For the text-containing cell, return its midpoint in [x, y] coordinate format. 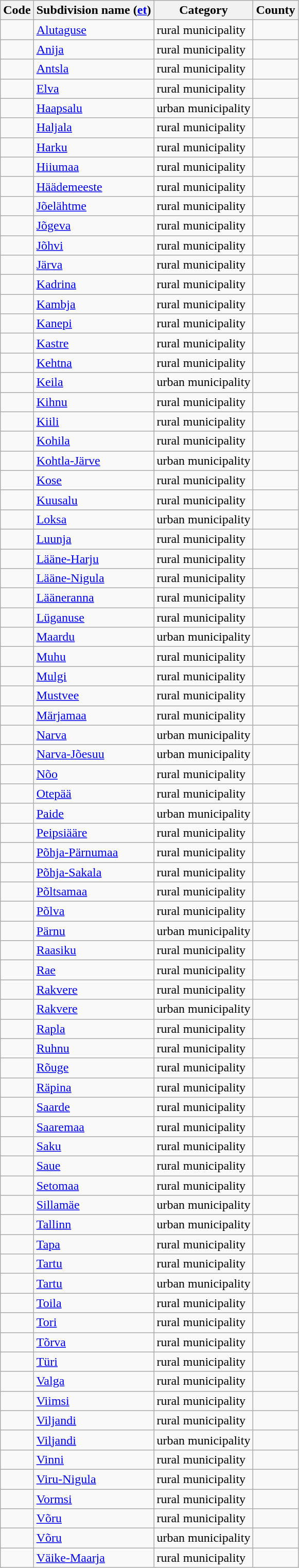
Viimsi [94, 1401]
Luunja [94, 539]
Code [17, 10]
Ruhnu [94, 1048]
Märjamaa [94, 715]
Lääne-Harju [94, 558]
Jõelähtme [94, 206]
Kastre [94, 343]
Haapsalu [94, 108]
Mulgi [94, 676]
Vinni [94, 1459]
Räpina [94, 1087]
Jõhvi [94, 245]
Otepää [94, 794]
Kanepi [94, 324]
Keila [94, 382]
Põltsamaa [94, 892]
Lääne-Nigula [94, 578]
Põhja-Pärnumaa [94, 852]
Muhu [94, 657]
Saku [94, 1146]
Kambja [94, 304]
Tõrva [94, 1342]
Tallinn [94, 1225]
Häädemeeste [94, 186]
Kiili [94, 421]
Kihnu [94, 402]
Rõuge [94, 1068]
Saarde [94, 1107]
Nõo [94, 774]
Subdivision name (et) [94, 10]
Viru-Nigula [94, 1479]
Anija [94, 49]
Peipsiääre [94, 833]
Sillamäe [94, 1205]
Kadrina [94, 285]
Türi [94, 1362]
Setomaa [94, 1185]
Tori [94, 1323]
Alutaguse [94, 30]
Mustvee [94, 696]
Kohtla-Järve [94, 461]
Narva-Jõesuu [94, 754]
Saaremaa [94, 1126]
Lääneranna [94, 598]
Lüganuse [94, 618]
Väike-Maarja [94, 1558]
Põlva [94, 911]
Kuusalu [94, 500]
Järva [94, 265]
Valga [94, 1381]
Paide [94, 813]
Hiiumaa [94, 167]
Elva [94, 89]
County [276, 10]
Tapa [94, 1244]
Narva [94, 735]
Pärnu [94, 931]
Kehtna [94, 363]
Haljala [94, 128]
Raasiku [94, 950]
Jõgeva [94, 225]
Kohila [94, 441]
Kose [94, 480]
Harku [94, 147]
Maardu [94, 637]
Category [204, 10]
Toila [94, 1303]
Loksa [94, 519]
Põhja-Sakala [94, 872]
Antsla [94, 69]
Saue [94, 1166]
Vormsi [94, 1499]
Rae [94, 970]
Rapla [94, 1029]
